Find where the given text appears and provide that cell's center as (X, Y) coordinate. 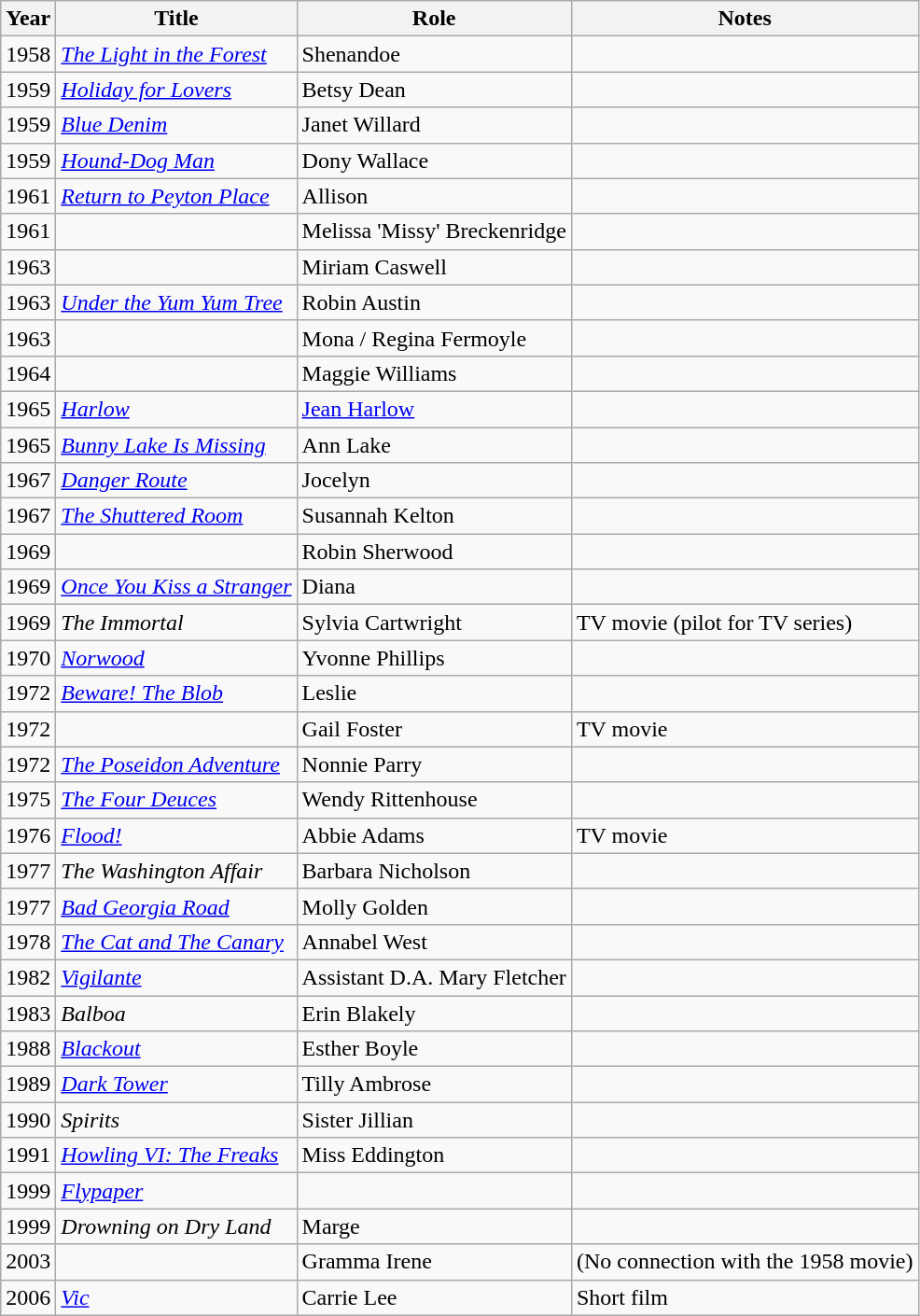
Hound-Dog Man (176, 161)
1982 (28, 977)
The Shuttered Room (176, 516)
1991 (28, 1155)
Once You Kiss a Stranger (176, 587)
Robin Austin (434, 302)
Abbie Adams (434, 835)
Vic (176, 1297)
Return to Peyton Place (176, 196)
Miriam Caswell (434, 267)
Blackout (176, 1049)
Sylvia Cartwright (434, 623)
Drowning on Dry Land (176, 1226)
Flypaper (176, 1191)
1990 (28, 1120)
Notes (745, 19)
Norwood (176, 658)
Marge (434, 1226)
2006 (28, 1297)
Howling VI: The Freaks (176, 1155)
Wendy Rittenhouse (434, 800)
1978 (28, 942)
The Immortal (176, 623)
Diana (434, 587)
Flood! (176, 835)
Miss Eddington (434, 1155)
Assistant D.A. Mary Fletcher (434, 977)
Janet Willard (434, 125)
Mona / Regina Fermoyle (434, 338)
Dark Tower (176, 1085)
Molly Golden (434, 906)
Harlow (176, 409)
Dony Wallace (434, 161)
Esther Boyle (434, 1049)
Allison (434, 196)
Role (434, 19)
Vigilante (176, 977)
Robin Sherwood (434, 552)
Blue Denim (176, 125)
Short film (745, 1297)
Title (176, 19)
Betsy Dean (434, 90)
Gail Foster (434, 729)
Gramma Irene (434, 1262)
The Light in the Forest (176, 54)
Bad Georgia Road (176, 906)
Barbara Nicholson (434, 871)
Nonnie Parry (434, 764)
The Washington Affair (176, 871)
Sister Jillian (434, 1120)
Erin Blakely (434, 1013)
(No connection with the 1958 movie) (745, 1262)
Danger Route (176, 481)
Jocelyn (434, 481)
Spirits (176, 1120)
1975 (28, 800)
Susannah Kelton (434, 516)
1983 (28, 1013)
Holiday for Lovers (176, 90)
Shenandoe (434, 54)
1964 (28, 373)
Bunny Lake Is Missing (176, 445)
1988 (28, 1049)
Beware! The Blob (176, 693)
Carrie Lee (434, 1297)
The Cat and The Canary (176, 942)
The Poseidon Adventure (176, 764)
Year (28, 19)
The Four Deuces (176, 800)
Ann Lake (434, 445)
Leslie (434, 693)
1989 (28, 1085)
Jean Harlow (434, 409)
Under the Yum Yum Tree (176, 302)
1976 (28, 835)
Melissa 'Missy' Breckenridge (434, 231)
Annabel West (434, 942)
Maggie Williams (434, 373)
Tilly Ambrose (434, 1085)
1970 (28, 658)
Yvonne Phillips (434, 658)
2003 (28, 1262)
TV movie (pilot for TV series) (745, 623)
1958 (28, 54)
Balboa (176, 1013)
